Find where the given text appears and provide that cell's center as (X, Y) coordinate. 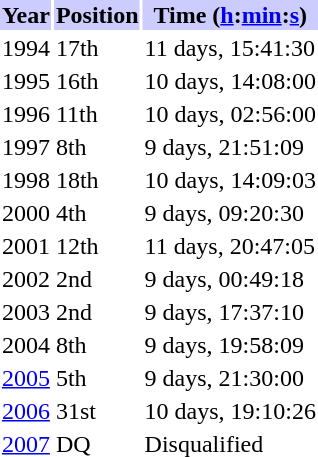
5th (97, 379)
11th (97, 115)
2003 (26, 313)
Year (26, 16)
2001 (26, 247)
10 days, 02:56:00 (230, 115)
1995 (26, 82)
18th (97, 181)
10 days, 14:08:00 (230, 82)
9 days, 00:49:18 (230, 280)
2006 (26, 412)
11 days, 20:47:05 (230, 247)
12th (97, 247)
1998 (26, 181)
1994 (26, 49)
17th (97, 49)
10 days, 19:10:26 (230, 412)
9 days, 17:37:10 (230, 313)
9 days, 19:58:09 (230, 346)
9 days, 21:51:09 (230, 148)
2004 (26, 346)
1996 (26, 115)
Time (h:min:s) (230, 16)
16th (97, 82)
1997 (26, 148)
31st (97, 412)
2002 (26, 280)
11 days, 15:41:30 (230, 49)
2000 (26, 214)
Position (97, 16)
2005 (26, 379)
10 days, 14:09:03 (230, 181)
4th (97, 214)
9 days, 21:30:00 (230, 379)
9 days, 09:20:30 (230, 214)
